Locate the cell with the specified text and output its (X, Y) center coordinate. 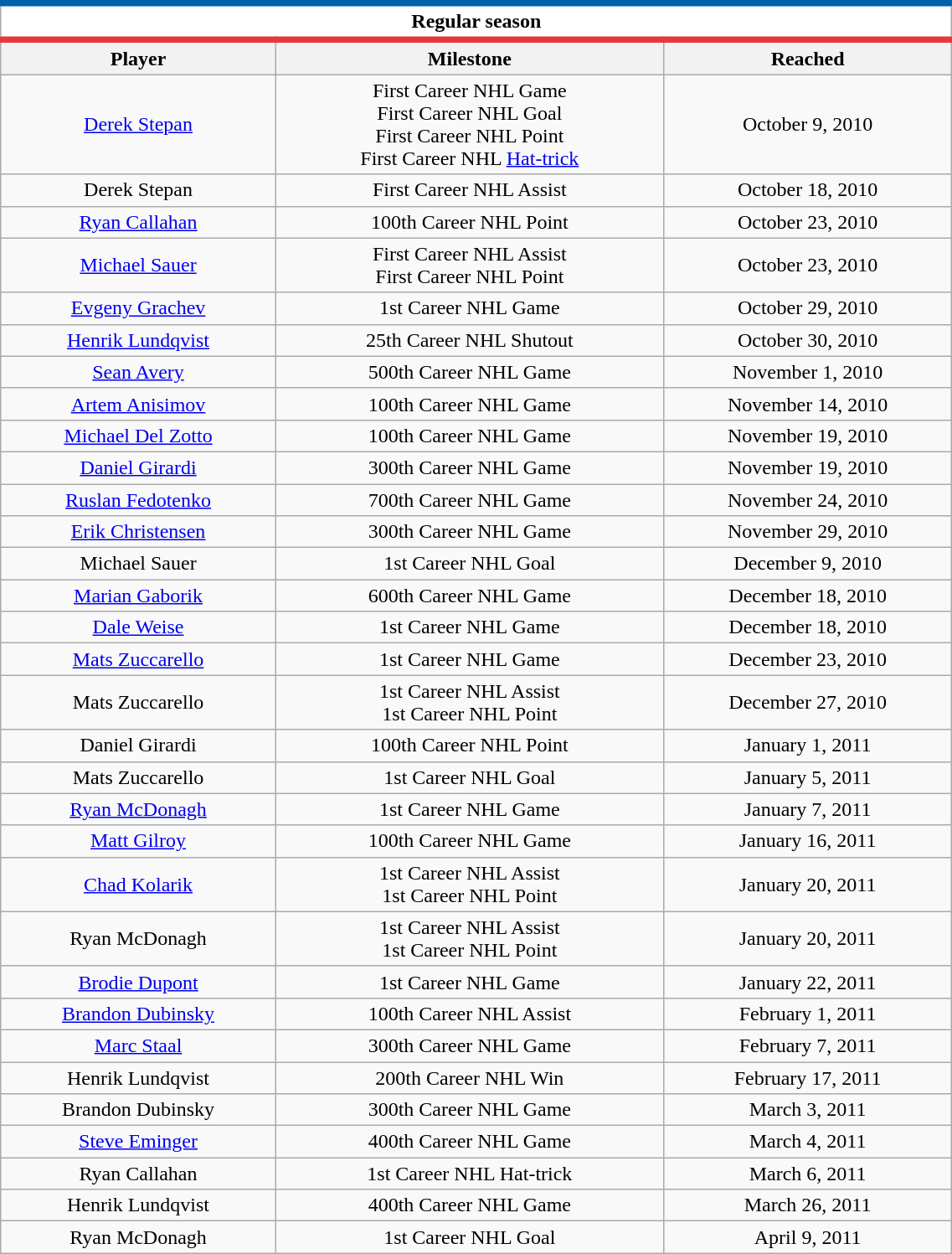
Michael Del Zotto (139, 436)
January 16, 2011 (807, 841)
February 1, 2011 (807, 1014)
700th Career NHL Game (469, 500)
First Career NHL GameFirst Career NHL GoalFirst Career NHL PointFirst Career NHL Hat-trick (469, 124)
Marian Gaborik (139, 596)
Brodie Dupont (139, 982)
October 9, 2010 (807, 124)
Player (139, 57)
November 24, 2010 (807, 500)
Milestone (469, 57)
April 9, 2011 (807, 1237)
January 1, 2011 (807, 746)
March 4, 2011 (807, 1142)
500th Career NHL Game (469, 372)
First Career NHL Assist (469, 190)
Regular season (476, 22)
25th Career NHL Shutout (469, 340)
February 7, 2011 (807, 1045)
600th Career NHL Game (469, 596)
October 30, 2010 (807, 340)
1st Career NHL Hat-trick (469, 1174)
Ruslan Fedotenko (139, 500)
Chad Kolarik (139, 885)
December 27, 2010 (807, 702)
Evgeny Grachev (139, 308)
January 7, 2011 (807, 809)
March 3, 2011 (807, 1110)
November 29, 2010 (807, 532)
October 29, 2010 (807, 308)
November 1, 2010 (807, 372)
December 23, 2010 (807, 659)
200th Career NHL Win (469, 1078)
Sean Avery (139, 372)
January 22, 2011 (807, 982)
Steve Eminger (139, 1142)
Reached (807, 57)
Marc Staal (139, 1045)
Matt Gilroy (139, 841)
March 26, 2011 (807, 1205)
October 18, 2010 (807, 190)
November 14, 2010 (807, 404)
100th Career NHL Assist (469, 1014)
Erik Christensen (139, 532)
March 6, 2011 (807, 1174)
First Career NHL AssistFirst Career NHL Point (469, 265)
February 17, 2011 (807, 1078)
Dale Weise (139, 627)
Artem Anisimov (139, 404)
January 5, 2011 (807, 777)
December 9, 2010 (807, 564)
